From the cell containing the given text, extract its center point as (X, Y) coordinate. 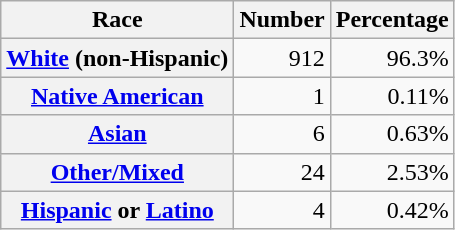
Asian (118, 134)
0.42% (392, 210)
0.11% (392, 96)
White (non-Hispanic) (118, 58)
Race (118, 20)
Other/Mixed (118, 172)
96.3% (392, 58)
Number (282, 20)
6 (282, 134)
0.63% (392, 134)
Hispanic or Latino (118, 210)
24 (282, 172)
Native American (118, 96)
4 (282, 210)
1 (282, 96)
2.53% (392, 172)
912 (282, 58)
Percentage (392, 20)
